Determine the [x, y] coordinate at the center of the cell enclosing the given text.  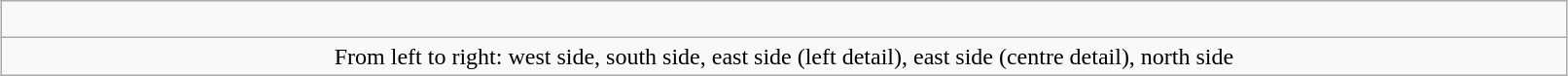
From left to right: west side, south side, east side (left detail), east side (centre detail), north side [784, 57]
